Search for the cell housing the specified text and yield its (X, Y) center coordinate. 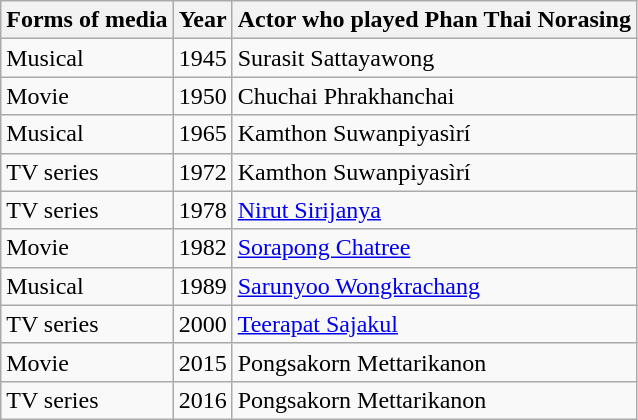
Forms of media (87, 20)
1989 (202, 286)
1965 (202, 134)
Actor who played Phan Thai Norasing (434, 20)
Sarunyoo Wongkrachang (434, 286)
1982 (202, 248)
2016 (202, 400)
2015 (202, 362)
1978 (202, 210)
Nirut Sirijanya (434, 210)
Year (202, 20)
Sorapong Chatree (434, 248)
Surasit Sattayawong (434, 58)
1972 (202, 172)
Teerapat Sajakul (434, 324)
1945 (202, 58)
Chuchai Phrakhanchai (434, 96)
1950 (202, 96)
2000 (202, 324)
